Scan for the cell matching the given text and deliver its (X, Y) coordinate at center. 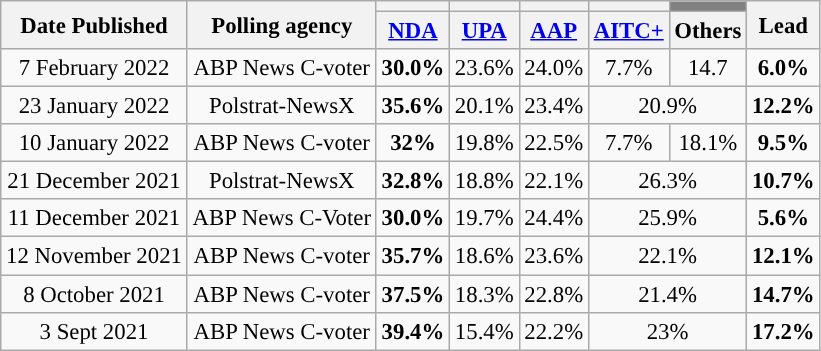
11 December 2021 (94, 219)
25.9% (667, 219)
18.6% (484, 256)
26.3% (667, 181)
18.1% (708, 143)
22.8% (554, 294)
7 February 2022 (94, 68)
24.0% (554, 68)
37.5% (412, 294)
18.8% (484, 181)
24.4% (554, 219)
20.9% (667, 106)
18.3% (484, 294)
22.5% (554, 143)
17.2% (784, 331)
12.2% (784, 106)
6.0% (784, 68)
35.6% (412, 106)
12.1% (784, 256)
35.7% (412, 256)
20.1% (484, 106)
UPA (484, 31)
AITC+ (628, 31)
12 November 2021 (94, 256)
19.8% (484, 143)
19.7% (484, 219)
9.5% (784, 143)
23.4% (554, 106)
32.8% (412, 181)
AAP (554, 31)
10.7% (784, 181)
ABP News C-Voter (282, 219)
32% (412, 143)
39.4% (412, 331)
22.2% (554, 331)
3 Sept 2021 (94, 331)
23% (667, 331)
NDA (412, 31)
14.7 (708, 68)
Date Published (94, 25)
21.4% (667, 294)
23 January 2022 (94, 106)
21 December 2021 (94, 181)
10 January 2022 (94, 143)
15.4% (484, 331)
5.6% (784, 219)
8 October 2021 (94, 294)
14.7% (784, 294)
Polling agency (282, 25)
Lead (784, 25)
Others (708, 31)
